Find where the given text appears and provide that cell's center as (x, y) coordinate. 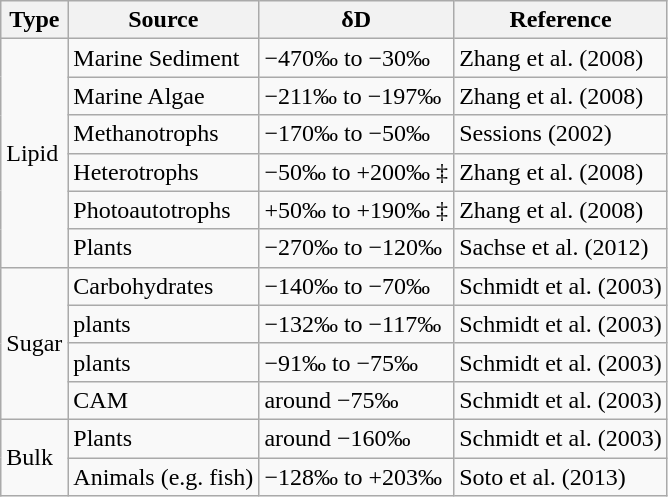
Soto et al. (2013) (561, 477)
+50‰ to +190‰ ‡ (356, 210)
around −160‰ (356, 438)
Reference (561, 20)
Source (164, 20)
Sugar (34, 343)
−211‰ to −197‰ (356, 96)
−91‰ to −75‰ (356, 362)
δD (356, 20)
Bulk (34, 457)
around −75‰ (356, 400)
Type (34, 20)
CAM (164, 400)
−50‰ to +200‰ ‡ (356, 172)
−470‰ to −30‰ (356, 58)
−170‰ to −50‰ (356, 134)
Sessions (2002) (561, 134)
Heterotrophs (164, 172)
Photoautotrophs (164, 210)
Marine Algae (164, 96)
−128‰ to +203‰ (356, 477)
−140‰ to −70‰ (356, 286)
Lipid (34, 153)
Sachse et al. (2012) (561, 248)
−132‰ to −117‰ (356, 324)
Animals (e.g. fish) (164, 477)
Carbohydrates (164, 286)
Marine Sediment (164, 58)
Methanotrophs (164, 134)
−270‰ to −120‰ (356, 248)
